Return the (X, Y) coordinate for the center point of the cell that contains the specified text.  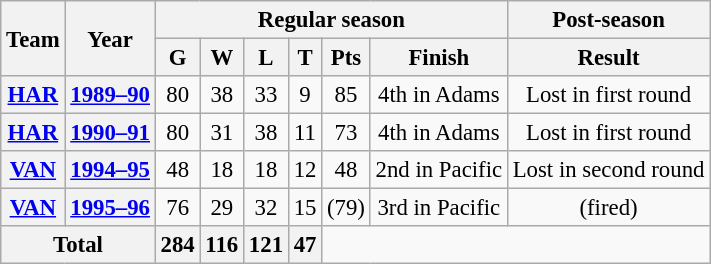
2nd in Pacific (438, 170)
33 (266, 95)
9 (304, 95)
1990–91 (110, 133)
3rd in Pacific (438, 208)
116 (222, 245)
Lost in second round (608, 170)
Regular season (331, 20)
85 (346, 95)
76 (178, 208)
Pts (346, 58)
Result (608, 58)
Total (78, 245)
W (222, 58)
Post-season (608, 20)
11 (304, 133)
1994–95 (110, 170)
12 (304, 170)
(fired) (608, 208)
29 (222, 208)
32 (266, 208)
Finish (438, 58)
73 (346, 133)
284 (178, 245)
G (178, 58)
31 (222, 133)
L (266, 58)
121 (266, 245)
(79) (346, 208)
Team (33, 38)
1989–90 (110, 95)
47 (304, 245)
Year (110, 38)
1995–96 (110, 208)
15 (304, 208)
T (304, 58)
